For the text-containing cell, return its midpoint in (X, Y) coordinate format. 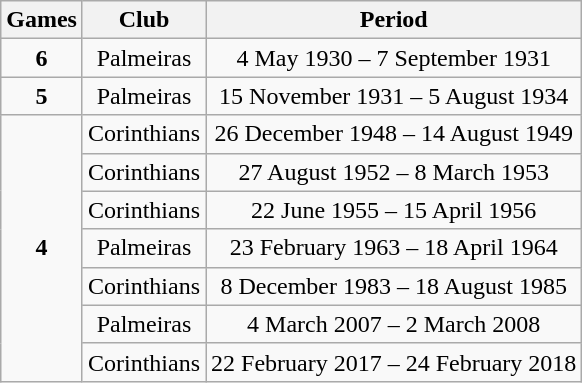
4 (42, 248)
Period (394, 20)
15 November 1931 – 5 August 1934 (394, 96)
Games (42, 20)
Club (144, 20)
22 June 1955 – 15 April 1956 (394, 210)
6 (42, 58)
23 February 1963 – 18 April 1964 (394, 248)
8 December 1983 – 18 August 1985 (394, 286)
5 (42, 96)
27 August 1952 – 8 March 1953 (394, 172)
26 December 1948 – 14 August 1949 (394, 134)
4 May 1930 – 7 September 1931 (394, 58)
22 February 2017 – 24 February 2018 (394, 362)
4 March 2007 – 2 March 2008 (394, 324)
